Determine the (X, Y) coordinate at the center of the cell enclosing the given text.  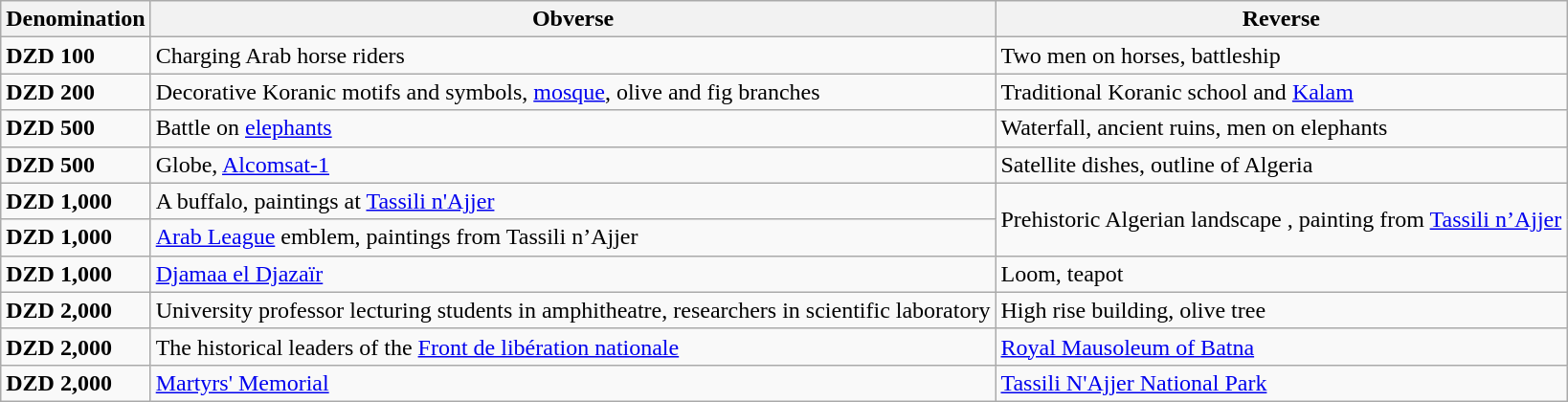
University professor lecturing students in amphitheatre, researchers in scientific laboratory (572, 310)
Tassili N'Ajjer National Park (1281, 383)
Decorative Koranic motifs and symbols, mosque, olive and fig branches (572, 92)
Traditional Koranic school and Kalam (1281, 92)
Loom, teapot (1281, 274)
The historical leaders of the Front de libération nationale (572, 346)
Denomination (76, 19)
A buffalo, paintings at Tassili n'Ajjer (572, 201)
Two men on horses, battleship (1281, 56)
Martyrs' Memorial (572, 383)
High rise building, olive tree (1281, 310)
Obverse (572, 19)
Waterfall, ancient ruins, men on elephants (1281, 128)
Charging Arab horse riders (572, 56)
Royal Mausoleum of Batna (1281, 346)
Satellite dishes, outline of Algeria (1281, 165)
DZD 200 (76, 92)
Prehistoric Algerian landscape , painting from Tassili n’Ajjer (1281, 219)
Djamaa el Djazaïr (572, 274)
Reverse (1281, 19)
DZD 100 (76, 56)
Globe, Alcomsat-1 (572, 165)
Arab League emblem, paintings from Tassili n’Ajjer (572, 237)
Battle on elephants (572, 128)
